Find where the given text appears and provide that cell's center as (X, Y) coordinate. 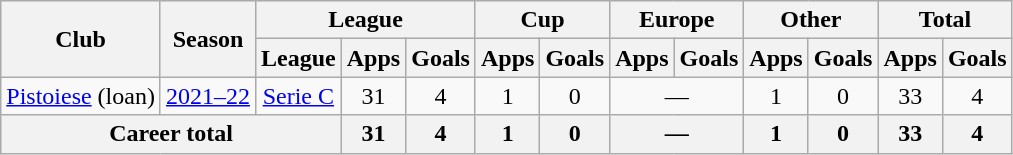
Other (811, 20)
Europe (677, 20)
Serie C (299, 96)
Club (81, 39)
2021–22 (208, 96)
Cup (542, 20)
Total (945, 20)
Pistoiese (loan) (81, 96)
Season (208, 39)
Career total (171, 134)
